From the cell containing the given text, extract its center point as (X, Y) coordinate. 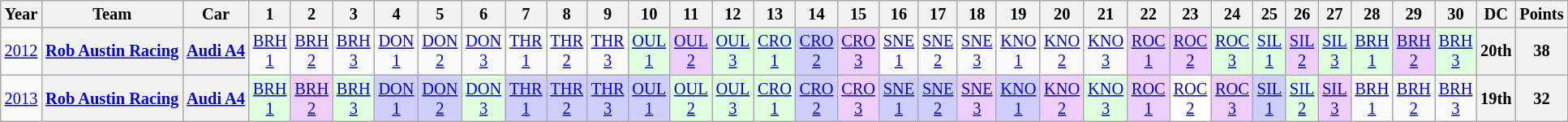
14 (817, 14)
6 (483, 14)
23 (1191, 14)
24 (1232, 14)
15 (858, 14)
8 (567, 14)
5 (440, 14)
20 (1062, 14)
Points (1541, 14)
11 (691, 14)
3 (354, 14)
19 (1018, 14)
20th (1496, 51)
2 (311, 14)
Team (112, 14)
7 (526, 14)
Year (21, 14)
30 (1456, 14)
9 (608, 14)
2013 (21, 98)
25 (1269, 14)
4 (397, 14)
1 (270, 14)
19th (1496, 98)
32 (1541, 98)
17 (938, 14)
18 (977, 14)
Car (216, 14)
21 (1106, 14)
13 (775, 14)
2012 (21, 51)
38 (1541, 51)
22 (1149, 14)
16 (899, 14)
26 (1302, 14)
12 (733, 14)
10 (649, 14)
DC (1496, 14)
28 (1372, 14)
29 (1414, 14)
27 (1334, 14)
